Return (X, Y) of the center of cell containing provided text 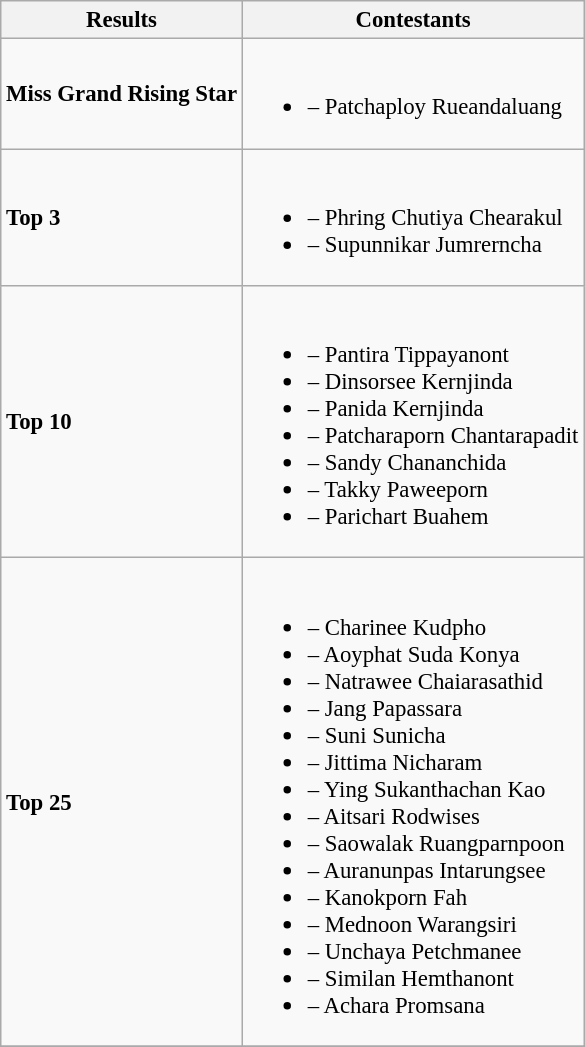
Top 3 (122, 218)
Results (122, 20)
– Patchaploy Rueandaluang (412, 94)
– Phring Chutiya Chearakul – Supunnikar Jumrerncha (412, 218)
Contestants (412, 20)
Miss Grand Rising Star (122, 94)
Top 10 (122, 422)
– Pantira Tippayanont – Dinsorsee Kernjinda – Panida Kernjinda – Patcharaporn Chantarapadit – Sandy Chananchida – Takky Paweeporn – Parichart Buahem (412, 422)
Top 25 (122, 802)
